Identify which cell holds the provided text, then report its (x, y) central coordinate. 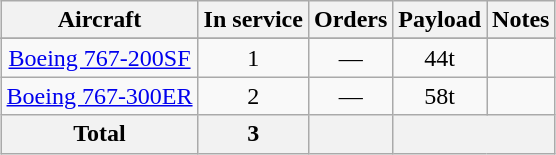
Aircraft (100, 20)
44t (440, 58)
3 (253, 134)
Payload (440, 20)
Notes (521, 20)
Total (100, 134)
Orders (350, 20)
In service (253, 20)
2 (253, 96)
58t (440, 96)
Boeing 767-200SF (100, 58)
1 (253, 58)
Boeing 767-300ER (100, 96)
